Locate the cell with the specified text and output its (x, y) center coordinate. 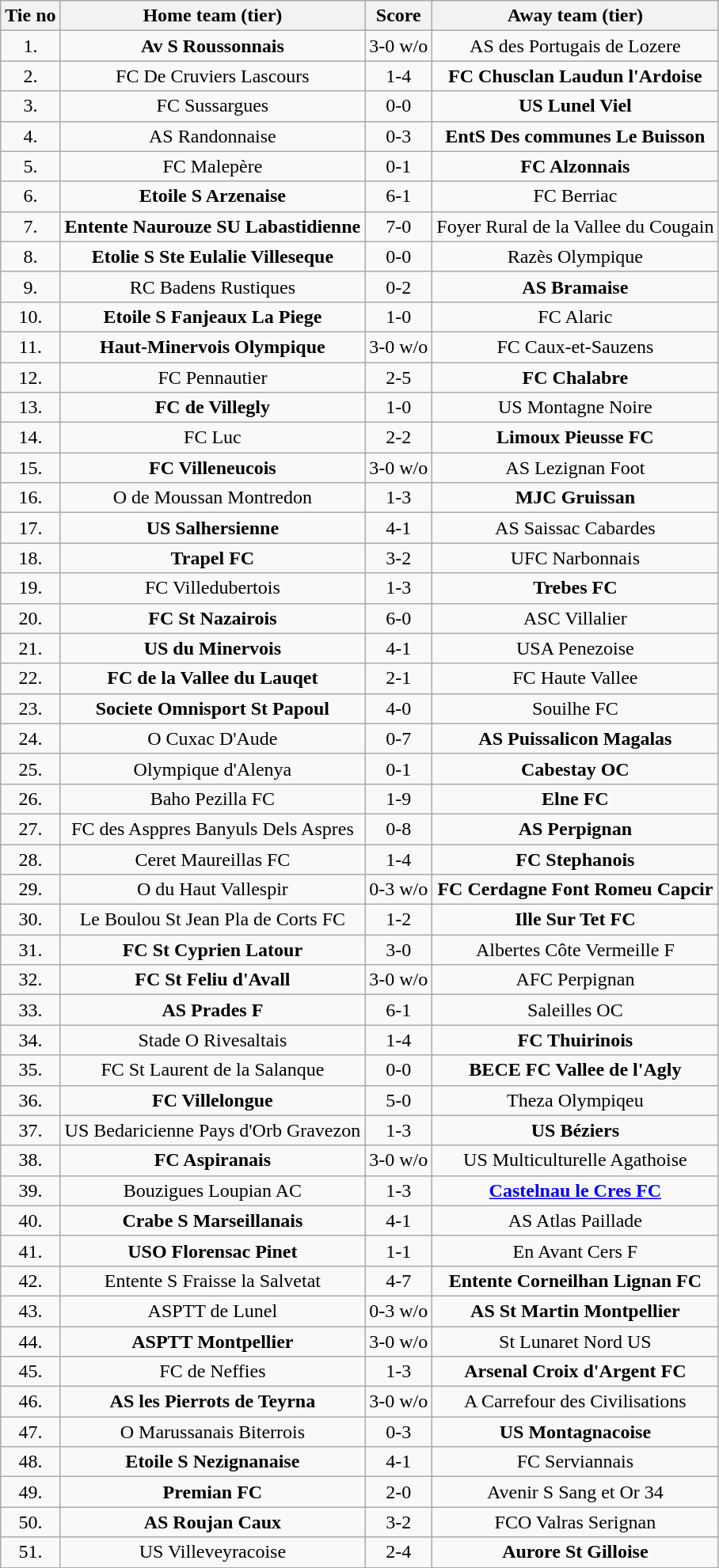
13. (30, 408)
30. (30, 920)
32. (30, 980)
14. (30, 438)
O Marussanais Biterrois (212, 1432)
41. (30, 1251)
40. (30, 1221)
FC Caux-et-Sauzens (575, 347)
ASPTT Montpellier (212, 1342)
37. (30, 1130)
47. (30, 1432)
Home team (tier) (212, 16)
AS des Portugais de Lozere (575, 46)
O du Haut Vallespir (212, 890)
Elne FC (575, 799)
17. (30, 528)
Cabestay OC (575, 769)
Theza Olympiqeu (575, 1100)
4. (30, 136)
En Avant Cers F (575, 1251)
FC Stephanois (575, 859)
US Lunel Viel (575, 106)
ASC Villalier (575, 618)
MJC Gruissan (575, 498)
FC Serviannais (575, 1462)
US Multiculturelle Agathoise (575, 1160)
FC Chalabre (575, 378)
18. (30, 558)
EntS Des communes Le Buisson (575, 136)
15. (30, 468)
FC Alaric (575, 317)
FC Alzonnais (575, 166)
FC de Neffies (212, 1372)
1. (30, 46)
Haut-Minervois Olympique (212, 347)
Trapel FC (212, 558)
St Lunaret Nord US (575, 1342)
Etoile S Nezignanaise (212, 1462)
48. (30, 1462)
2-5 (399, 378)
UFC Narbonnais (575, 558)
US Montagne Noire (575, 408)
8. (30, 256)
38. (30, 1160)
FC St Feliu d'Avall (212, 980)
7-0 (399, 226)
2-2 (399, 438)
21. (30, 648)
AS Lezignan Foot (575, 468)
11. (30, 347)
51. (30, 1552)
USO Florensac Pinet (212, 1251)
0-2 (399, 287)
22. (30, 678)
FC Haute Vallee (575, 678)
FC Berriac (575, 196)
26. (30, 799)
Away team (tier) (575, 16)
5. (30, 166)
RC Badens Rustiques (212, 287)
44. (30, 1342)
Ceret Maureillas FC (212, 859)
49. (30, 1492)
Limoux Pieusse FC (575, 438)
Le Boulou St Jean Pla de Corts FC (212, 920)
Baho Pezilla FC (212, 799)
Etoile S Fanjeaux La Piege (212, 317)
19. (30, 588)
AS Puissalicon Magalas (575, 738)
FC Cerdagne Font Romeu Capcir (575, 890)
31. (30, 950)
USA Penezoise (575, 648)
0-7 (399, 738)
Av S Roussonnais (212, 46)
FC des Asppres Banyuls Dels Aspres (212, 829)
Tie no (30, 16)
US Salhersienne (212, 528)
2-4 (399, 1552)
Saleilles OC (575, 1010)
O de Moussan Montredon (212, 498)
Ille Sur Tet FC (575, 920)
4-7 (399, 1281)
23. (30, 708)
50. (30, 1522)
4-0 (399, 708)
6. (30, 196)
35. (30, 1070)
16. (30, 498)
AS les Pierrots de Teyrna (212, 1402)
AS Bramaise (575, 287)
12. (30, 378)
2-1 (399, 678)
9. (30, 287)
Arsenal Croix d'Argent FC (575, 1372)
Score (399, 16)
FC Thuirinois (575, 1040)
Souilhe FC (575, 708)
1-9 (399, 799)
Stade O Rivesaltais (212, 1040)
Crabe S Marseillanais (212, 1221)
46. (30, 1402)
Etolie S Ste Eulalie Villeseque (212, 256)
AS Perpignan (575, 829)
Castelnau le Cres FC (575, 1190)
FC Aspiranais (212, 1160)
45. (30, 1372)
AS Roujan Caux (212, 1522)
28. (30, 859)
1-2 (399, 920)
Aurore St Gilloise (575, 1552)
US Béziers (575, 1130)
FC Villedubertois (212, 588)
AFC Perpignan (575, 980)
39. (30, 1190)
US Montagnacoise (575, 1432)
FC St Cyprien Latour (212, 950)
6-0 (399, 618)
Entente Naurouze SU Labastidienne (212, 226)
Bouzigues Loupian AC (212, 1190)
FC Villeneucois (212, 468)
7. (30, 226)
FC Malepère (212, 166)
1-1 (399, 1251)
O Cuxac D'Aude (212, 738)
Trebes FC (575, 588)
FC de la Vallee du Lauqet (212, 678)
Premian FC (212, 1492)
24. (30, 738)
A Carrefour des Civilisations (575, 1402)
FC Luc (212, 438)
36. (30, 1100)
FC Pennautier (212, 378)
2-0 (399, 1492)
25. (30, 769)
AS Randonnaise (212, 136)
FC De Cruviers Lascours (212, 76)
27. (30, 829)
Albertes Côte Vermeille F (575, 950)
2. (30, 76)
FC de Villegly (212, 408)
43. (30, 1311)
Etoile S Arzenaise (212, 196)
Entente S Fraisse la Salvetat (212, 1281)
0-8 (399, 829)
Razès Olympique (575, 256)
10. (30, 317)
5-0 (399, 1100)
3-0 (399, 950)
Avenir S Sang et Or 34 (575, 1492)
AS Saissac Cabardes (575, 528)
FC St Nazairois (212, 618)
FC Villelongue (212, 1100)
BECE FC Vallee de l'Agly (575, 1070)
Foyer Rural de la Vallee du Cougain (575, 226)
US Villeveyracoise (212, 1552)
29. (30, 890)
US du Minervois (212, 648)
FC St Laurent de la Salanque (212, 1070)
FC Chusclan Laudun l'Ardoise (575, 76)
AS Atlas Paillade (575, 1221)
ASPTT de Lunel (212, 1311)
FC Sussargues (212, 106)
AS St Martin Montpellier (575, 1311)
20. (30, 618)
US Bedaricienne Pays d'Orb Gravezon (212, 1130)
33. (30, 1010)
Entente Corneilhan Lignan FC (575, 1281)
Olympique d'Alenya (212, 769)
FCO Valras Serignan (575, 1522)
Societe Omnisport St Papoul (212, 708)
42. (30, 1281)
3. (30, 106)
34. (30, 1040)
AS Prades F (212, 1010)
